From the cell containing the given text, extract its center point as (x, y) coordinate. 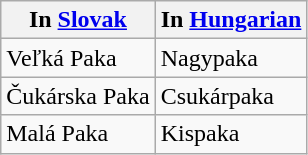
Veľká Paka (78, 58)
Kispaka (231, 134)
In Hungarian (231, 20)
Čukárska Paka (78, 96)
In Slovak (78, 20)
Csukárpaka (231, 96)
Nagypaka (231, 58)
Malá Paka (78, 134)
